Return the (X, Y) coordinate for the center point of the cell that contains the specified text.  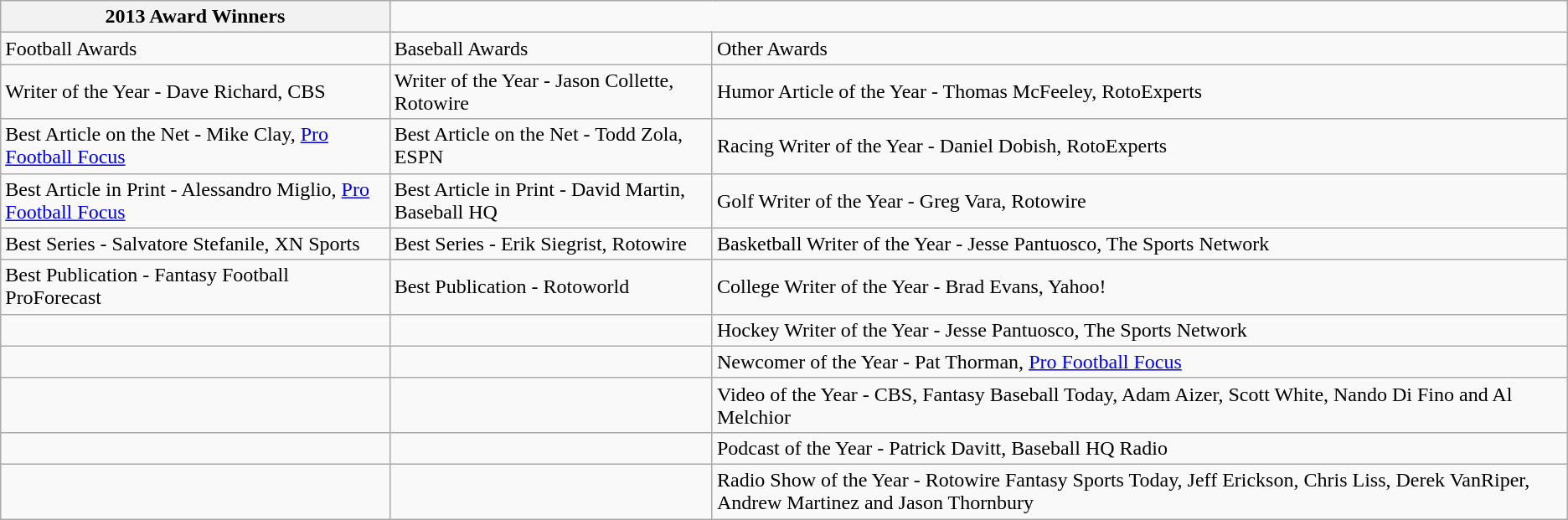
Racing Writer of the Year - Daniel Dobish, RotoExperts (1139, 146)
Best Article in Print - Alessandro Miglio, Pro Football Focus (195, 201)
Video of the Year - CBS, Fantasy Baseball Today, Adam Aizer, Scott White, Nando Di Fino and Al Melchior (1139, 405)
College Writer of the Year - Brad Evans, Yahoo! (1139, 286)
Newcomer of the Year - Pat Thorman, Pro Football Focus (1139, 362)
Basketball Writer of the Year - Jesse Pantuosco, The Sports Network (1139, 244)
2013 Award Winners (195, 17)
Writer of the Year - Jason Collette, Rotowire (551, 92)
Radio Show of the Year - Rotowire Fantasy Sports Today, Jeff Erickson, Chris Liss, Derek VanRiper, Andrew Martinez and Jason Thornbury (1139, 491)
Best Publication - Fantasy Football ProForecast (195, 286)
Best Series - Erik Siegrist, Rotowire (551, 244)
Golf Writer of the Year - Greg Vara, Rotowire (1139, 201)
Best Article on the Net - Todd Zola, ESPN (551, 146)
Best Publication - Rotoworld (551, 286)
Football Awards (195, 49)
Best Article in Print - David Martin, Baseball HQ (551, 201)
Podcast of the Year - Patrick Davitt, Baseball HQ Radio (1139, 448)
Best Article on the Net - Mike Clay, Pro Football Focus (195, 146)
Baseball Awards (551, 49)
Writer of the Year - Dave Richard, CBS (195, 92)
Humor Article of the Year - Thomas McFeeley, RotoExperts (1139, 92)
Hockey Writer of the Year - Jesse Pantuosco, The Sports Network (1139, 330)
Other Awards (1139, 49)
Best Series - Salvatore Stefanile, XN Sports (195, 244)
